Return the (x, y) coordinate for the center point of the cell that contains the specified text.  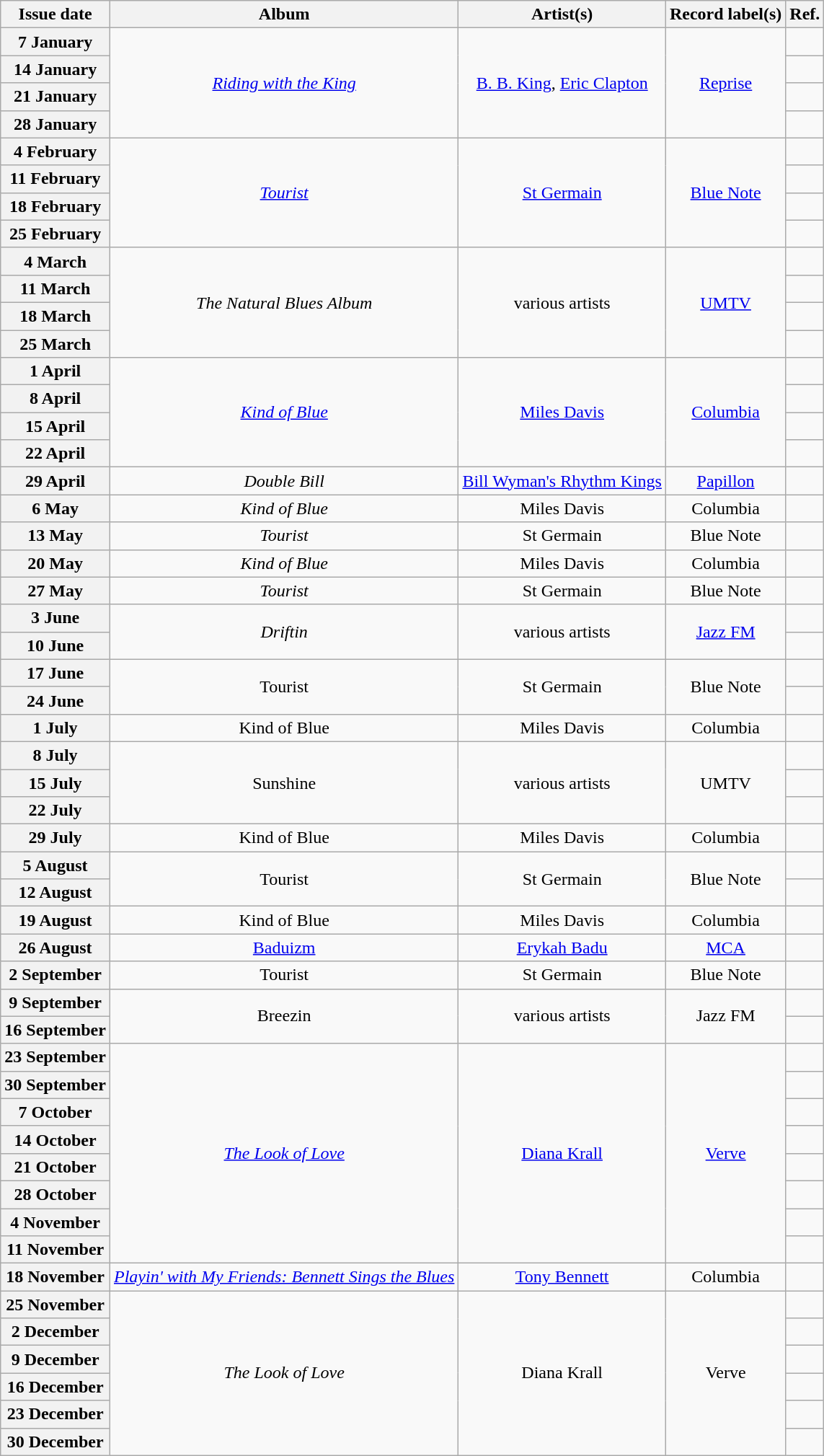
22 April (56, 454)
Erykah Badu (562, 948)
3 June (56, 618)
Artist(s) (562, 14)
Riding with the King (284, 83)
28 October (56, 1194)
25 February (56, 234)
27 May (56, 591)
Record label(s) (725, 14)
26 August (56, 948)
30 September (56, 1085)
Issue date (56, 14)
4 November (56, 1222)
23 September (56, 1057)
18 February (56, 206)
Baduizm (284, 948)
21 January (56, 97)
MCA (725, 948)
18 March (56, 316)
11 March (56, 288)
1 July (56, 728)
16 December (56, 1387)
18 November (56, 1277)
8 July (56, 755)
Ref. (805, 14)
9 December (56, 1359)
14 January (56, 69)
7 January (56, 42)
1 April (56, 371)
Album (284, 14)
Tony Bennett (562, 1277)
11 February (56, 179)
9 September (56, 1002)
25 November (56, 1305)
4 March (56, 261)
15 July (56, 782)
Papillon (725, 481)
22 July (56, 811)
The Natural Blues Album (284, 302)
8 April (56, 399)
2 September (56, 975)
11 November (56, 1250)
24 June (56, 700)
Bill Wyman's Rhythm Kings (562, 481)
25 March (56, 344)
21 October (56, 1167)
Playin' with My Friends: Bennett Sings the Blues (284, 1277)
Sunshine (284, 782)
20 May (56, 563)
6 May (56, 508)
Breezin (284, 1016)
Reprise (725, 83)
19 August (56, 920)
4 February (56, 151)
23 December (56, 1414)
30 December (56, 1442)
Double Bill (284, 481)
29 July (56, 838)
B. B. King, Eric Clapton (562, 83)
14 October (56, 1139)
29 April (56, 481)
5 August (56, 865)
16 September (56, 1030)
2 December (56, 1332)
28 January (56, 124)
10 June (56, 645)
7 October (56, 1112)
15 April (56, 426)
12 August (56, 893)
Driftin (284, 632)
13 May (56, 536)
17 June (56, 673)
